Detect which cell encompasses the target text, then output its [x, y] center coordinate. 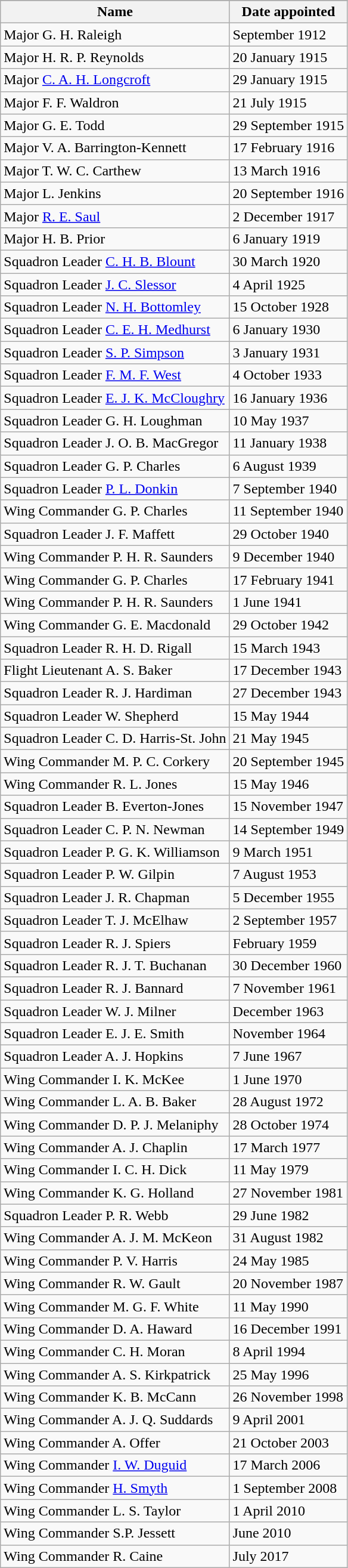
Squadron Leader R. J. Bannard [115, 988]
Major H. B. Prior [115, 239]
Squadron Leader B. Everton-Jones [115, 807]
Wing Commander R. L. Jones [115, 784]
28 October 1974 [288, 1125]
16 January 1936 [288, 398]
7 August 1953 [288, 875]
Wing Commander M. P. C. Corkery [115, 761]
Squadron Leader W. Shepherd [115, 716]
Squadron Leader N. H. Bottomley [115, 307]
Squadron Leader F. M. F. West [115, 375]
20 September 1916 [288, 193]
29 June 1982 [288, 1215]
1 September 2008 [288, 1488]
27 November 1981 [288, 1193]
Squadron Leader C. H. B. Blount [115, 261]
Wing Commander K. B. McCann [115, 1397]
February 1959 [288, 943]
Major H. R. P. Reynolds [115, 57]
November 1964 [288, 1034]
Squadron Leader P. L. Donkin [115, 489]
6 August 1939 [288, 466]
Wing Commander S.P. Jessett [115, 1533]
Wing Commander L. A. B. Baker [115, 1102]
Flight Lieutenant A. S. Baker [115, 671]
30 March 1920 [288, 261]
1 June 1941 [288, 602]
27 December 1943 [288, 693]
15 October 1928 [288, 307]
20 January 1915 [288, 57]
Major V. A. Barrington-Kennett [115, 148]
Wing Commander I. C. H. Dick [115, 1170]
6 January 1919 [288, 239]
11 January 1938 [288, 443]
4 October 1933 [288, 375]
Squadron Leader G. H. Loughman [115, 421]
7 November 1961 [288, 988]
29 January 1915 [288, 80]
3 January 1931 [288, 353]
Wing Commander A. J. Q. Suddards [115, 1420]
30 December 1960 [288, 965]
Major L. Jenkins [115, 193]
15 May 1946 [288, 784]
Squadron Leader P. G. K. Williamson [115, 852]
Wing Commander I. W. Duguid [115, 1465]
1 April 2010 [288, 1511]
Squadron Leader C. E. H. Medhurst [115, 330]
26 November 1998 [288, 1397]
Wing Commander G. E. Macdonald [115, 625]
31 August 1982 [288, 1238]
15 May 1944 [288, 716]
July 2017 [288, 1556]
21 May 1945 [288, 739]
Squadron Leader C. D. Harris-St. John [115, 739]
2 September 1957 [288, 920]
Wing Commander A. J. Chaplin [115, 1147]
Wing Commander C. H. Moran [115, 1351]
Wing Commander D. P. J. Melaniphy [115, 1125]
17 February 1941 [288, 579]
28 August 1972 [288, 1102]
14 September 1949 [288, 829]
Squadron Leader J. R. Chapman [115, 897]
7 September 1940 [288, 489]
24 May 1985 [288, 1261]
Squadron Leader C. P. N. Newman [115, 829]
Squadron Leader R. J. Spiers [115, 943]
29 September 1915 [288, 125]
29 October 1940 [288, 534]
Squadron Leader W. J. Milner [115, 1011]
17 March 1977 [288, 1147]
Wing Commander I. K. McKee [115, 1079]
Wing Commander K. G. Holland [115, 1193]
25 May 1996 [288, 1374]
15 March 1943 [288, 647]
Squadron Leader E. J. E. Smith [115, 1034]
Squadron Leader R. J. T. Buchanan [115, 965]
Squadron Leader A. J. Hopkins [115, 1057]
7 June 1967 [288, 1057]
December 1963 [288, 1011]
17 March 2006 [288, 1465]
5 December 1955 [288, 897]
11 September 1940 [288, 511]
9 December 1940 [288, 557]
Squadron Leader J. C. Slessor [115, 285]
1 June 1970 [288, 1079]
17 February 1916 [288, 148]
Wing Commander A. S. Kirkpatrick [115, 1374]
21 July 1915 [288, 103]
20 September 1945 [288, 761]
Squadron Leader T. J. McElhaw [115, 920]
Major T. W. C. Carthew [115, 171]
Squadron Leader J. O. B. MacGregor [115, 443]
Squadron Leader P. R. Webb [115, 1215]
6 January 1930 [288, 330]
Wing Commander L. S. Taylor [115, 1511]
20 November 1987 [288, 1283]
Wing Commander A. Offer [115, 1443]
Wing Commander M. G. F. White [115, 1306]
September 1912 [288, 35]
Squadron Leader S. P. Simpson [115, 353]
Wing Commander R. W. Gault [115, 1283]
Squadron Leader R. J. Hardiman [115, 693]
21 October 2003 [288, 1443]
9 March 1951 [288, 852]
Major G. H. Raleigh [115, 35]
Wing Commander P. V. Harris [115, 1261]
15 November 1947 [288, 807]
Name [115, 12]
Major R. E. Saul [115, 216]
Major C. A. H. Longcroft [115, 80]
Squadron Leader P. W. Gilpin [115, 875]
Wing Commander H. Smyth [115, 1488]
Squadron Leader G. P. Charles [115, 466]
9 April 2001 [288, 1420]
Squadron Leader E. J. K. McCloughry [115, 398]
11 May 1979 [288, 1170]
Major F. F. Waldron [115, 103]
13 March 1916 [288, 171]
Wing Commander A. J. M. McKeon [115, 1238]
Squadron Leader J. F. Maffett [115, 534]
10 May 1937 [288, 421]
Date appointed [288, 12]
4 April 1925 [288, 285]
8 April 1994 [288, 1351]
29 October 1942 [288, 625]
17 December 1943 [288, 671]
16 December 1991 [288, 1329]
Wing Commander R. Caine [115, 1556]
11 May 1990 [288, 1306]
Wing Commander D. A. Haward [115, 1329]
June 2010 [288, 1533]
Squadron Leader R. H. D. Rigall [115, 647]
Major G. E. Todd [115, 125]
2 December 1917 [288, 216]
